Locate the cell with the specified text and output its (X, Y) center coordinate. 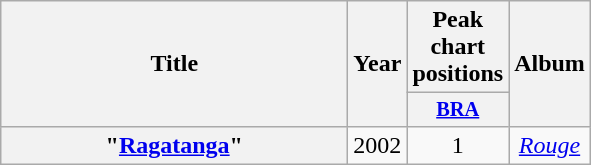
1 (458, 145)
"Ragatanga" (174, 145)
Rouge (550, 145)
Album (550, 64)
Title (174, 64)
Year (378, 64)
BRA (458, 110)
Peak chart positions (458, 47)
2002 (378, 145)
